Capture the cell that displays the provided text and extract its [X, Y] central coordinate. 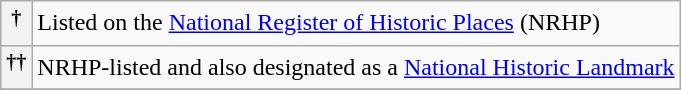
† [16, 24]
NRHP-listed and also designated as a National Historic Landmark [356, 68]
†† [16, 68]
Listed on the National Register of Historic Places (NRHP) [356, 24]
